Return (x, y) of the center of cell containing provided text 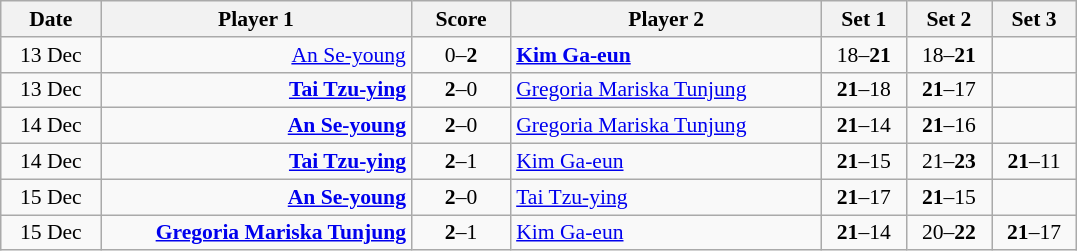
21–11 (1034, 162)
Set 3 (1034, 19)
21–16 (948, 126)
0–2 (461, 55)
Set 1 (864, 19)
Player 2 (666, 19)
Date (51, 19)
21–18 (864, 90)
Set 2 (948, 19)
21–23 (948, 162)
20–22 (948, 233)
Player 1 (256, 19)
Score (461, 19)
